Locate the cell with the specified text and output its [x, y] center coordinate. 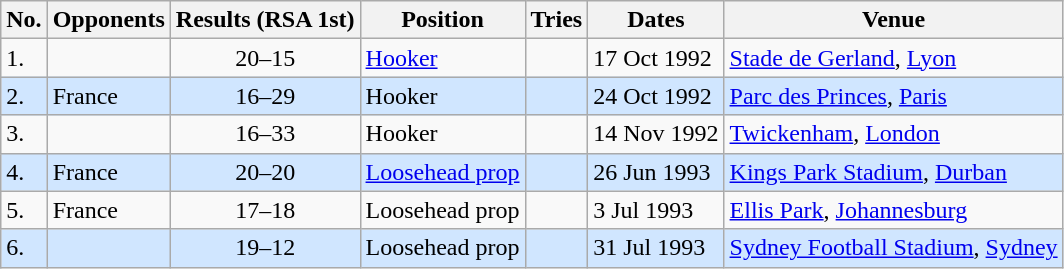
2. [24, 96]
Opponents [108, 20]
20–15 [265, 58]
6. [24, 248]
24 Oct 1992 [656, 96]
Kings Park Stadium, Durban [894, 172]
3 Jul 1993 [656, 210]
16–33 [265, 134]
5. [24, 210]
19–12 [265, 248]
Tries [556, 20]
Ellis Park, Johannesburg [894, 210]
14 Nov 1992 [656, 134]
20–20 [265, 172]
4. [24, 172]
17–18 [265, 210]
16–29 [265, 96]
17 Oct 1992 [656, 58]
Twickenham, London [894, 134]
3. [24, 134]
Results (RSA 1st) [265, 20]
26 Jun 1993 [656, 172]
Dates [656, 20]
Parc des Princes, Paris [894, 96]
Venue [894, 20]
No. [24, 20]
31 Jul 1993 [656, 248]
Position [442, 20]
1. [24, 58]
Sydney Football Stadium, Sydney [894, 248]
Stade de Gerland, Lyon [894, 58]
